Determine the (x, y) coordinate at the center of the cell enclosing the given text.  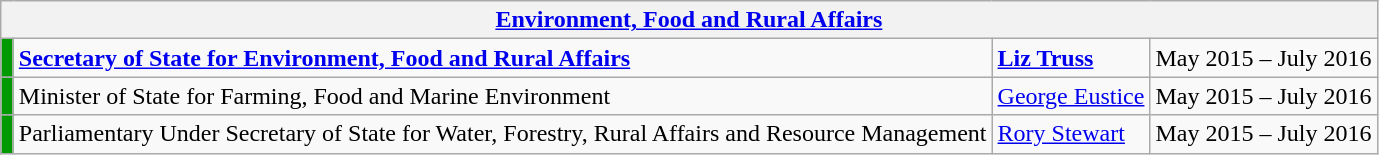
Parliamentary Under Secretary of State for Water, Forestry, Rural Affairs and Resource Management (502, 134)
Rory Stewart (1071, 134)
Secretary of State for Environment, Food and Rural Affairs (502, 58)
Liz Truss (1071, 58)
George Eustice (1071, 96)
Environment, Food and Rural Affairs (689, 20)
Minister of State for Farming, Food and Marine Environment (502, 96)
